Output the [x, y] coordinate of the center of the cell containing the given text.  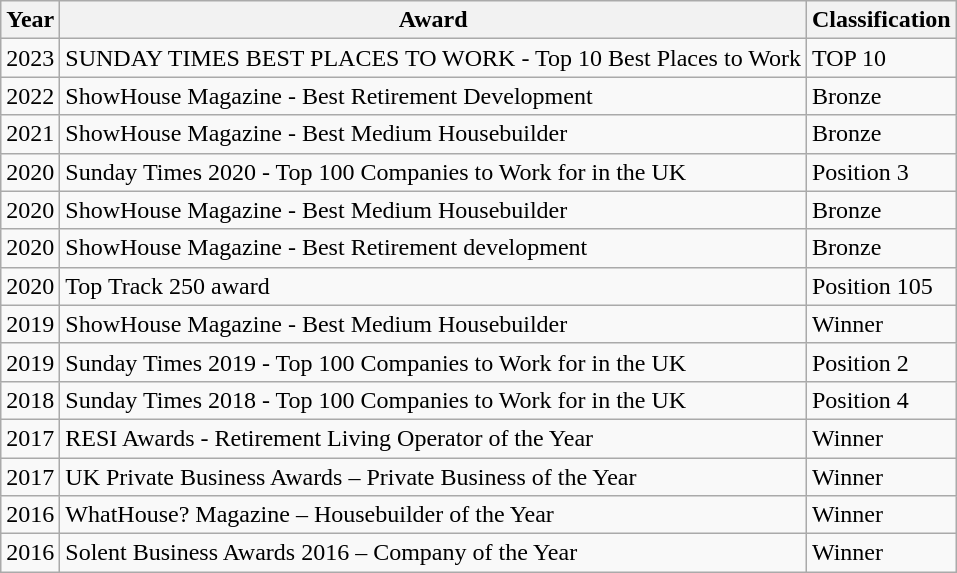
SUNDAY TIMES BEST PLACES TO WORK - Top 10 Best Places to Work [434, 58]
2022 [30, 96]
TOP 10 [881, 58]
Year [30, 20]
Solent Business Awards 2016 – Company of the Year [434, 553]
Position 2 [881, 362]
WhatHouse? Magazine – Housebuilder of the Year [434, 515]
Sunday Times 2019 - Top 100 Companies to Work for in the UK [434, 362]
Classification [881, 20]
2018 [30, 400]
RESI Awards - Retirement Living Operator of the Year [434, 438]
2021 [30, 134]
Position 4 [881, 400]
ShowHouse Magazine - Best Retirement development [434, 248]
Top Track 250 award [434, 286]
Position 3 [881, 172]
UK Private Business Awards – Private Business of the Year [434, 477]
Award [434, 20]
Sunday Times 2020 - Top 100 Companies to Work for in the UK [434, 172]
Position 105 [881, 286]
Sunday Times 2018 - Top 100 Companies to Work for in the UK [434, 400]
ShowHouse Magazine - Best Retirement Development [434, 96]
2023 [30, 58]
